Capture the cell that displays the provided text and extract its [X, Y] central coordinate. 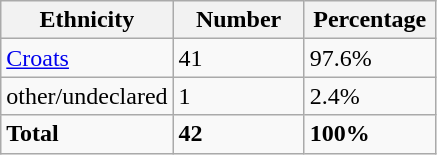
Percentage [370, 20]
41 [238, 58]
Ethnicity [87, 20]
Total [87, 134]
Croats [87, 58]
42 [238, 134]
other/undeclared [87, 96]
97.6% [370, 58]
Number [238, 20]
100% [370, 134]
2.4% [370, 96]
1 [238, 96]
